Find where the given text appears and provide that cell's center as [X, Y] coordinate. 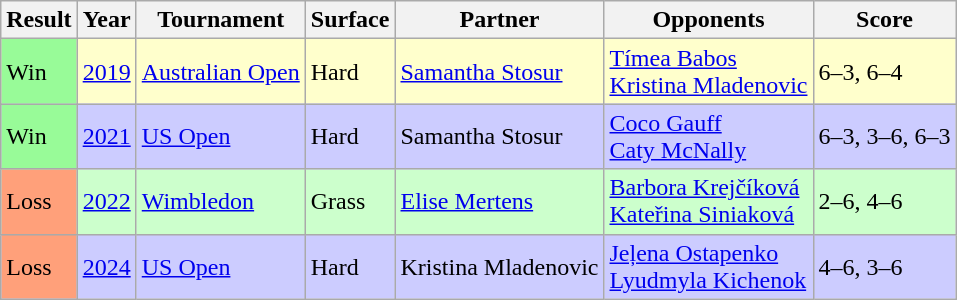
Score [884, 20]
Tournament [220, 20]
2021 [106, 136]
Coco Gauff Caty McNally [708, 136]
Wimbledon [220, 202]
Partner [500, 20]
Australian Open [220, 72]
Barbora Krejčíková Kateřina Siniaková [708, 202]
Jeļena Ostapenko Lyudmyla Kichenok [708, 266]
6–3, 3–6, 6–3 [884, 136]
Opponents [708, 20]
Tímea Babos Kristina Mladenovic [708, 72]
2022 [106, 202]
6–3, 6–4 [884, 72]
Result [39, 20]
Grass [350, 202]
Year [106, 20]
2019 [106, 72]
Surface [350, 20]
2024 [106, 266]
2–6, 4–6 [884, 202]
4–6, 3–6 [884, 266]
Kristina Mladenovic [500, 266]
Elise Mertens [500, 202]
